For the text-containing cell, return its midpoint in [X, Y] coordinate format. 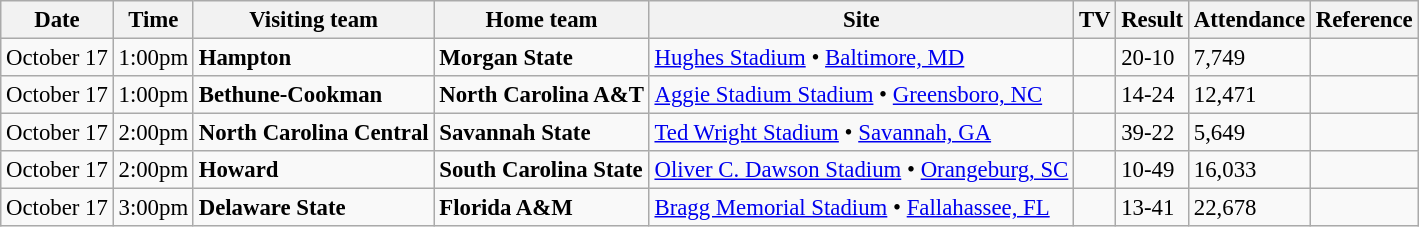
North Carolina Central [314, 133]
39-22 [1152, 133]
Site [861, 20]
Attendance [1249, 20]
Howard [314, 170]
Bethune-Cookman [314, 95]
13-41 [1152, 208]
22,678 [1249, 208]
14-24 [1152, 95]
12,471 [1249, 95]
Reference [1364, 20]
3:00pm [153, 208]
Home team [542, 20]
Delaware State [314, 208]
South Carolina State [542, 170]
Visiting team [314, 20]
20-10 [1152, 58]
Hampton [314, 58]
5,649 [1249, 133]
Oliver C. Dawson Stadium • Orangeburg, SC [861, 170]
Hughes Stadium • Baltimore, MD [861, 58]
North Carolina A&T [542, 95]
Aggie Stadium Stadium • Greensboro, NC [861, 95]
16,033 [1249, 170]
Bragg Memorial Stadium • Fallahassee, FL [861, 208]
TV [1095, 20]
Ted Wright Stadium • Savannah, GA [861, 133]
Savannah State [542, 133]
Time [153, 20]
Date [57, 20]
Florida A&M [542, 208]
Result [1152, 20]
7,749 [1249, 58]
10-49 [1152, 170]
Morgan State [542, 58]
